Capture the cell that displays the provided text and extract its (X, Y) central coordinate. 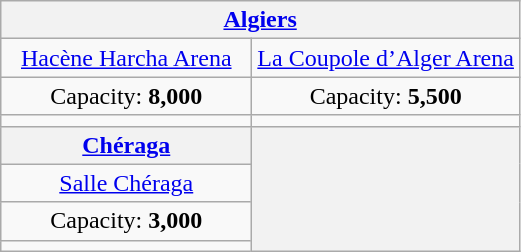
Chéraga (126, 145)
Salle Chéraga (126, 183)
Capacity: 8,000 (126, 96)
Capacity: 5,500 (386, 96)
Algiers (260, 20)
Capacity: 3,000 (126, 221)
La Coupole d’Alger Arena (386, 58)
Hacène Harcha Arena (126, 58)
